Detect which cell encompasses the target text, then output its [x, y] center coordinate. 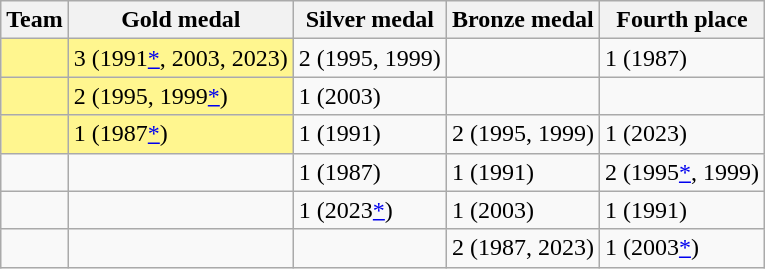
3 (1991*, 2003, 2023) [180, 58]
2 (1987, 2023) [522, 248]
1 (2023) [682, 134]
2 (1995*, 1999) [682, 172]
1 (2003*) [682, 248]
Team [35, 20]
Silver medal [370, 20]
1 (1987*) [180, 134]
2 (1995, 1999*) [180, 96]
1 (2023*) [370, 210]
Gold medal [180, 20]
Fourth place [682, 20]
Bronze medal [522, 20]
